Locate the cell with the specified text and output its (X, Y) center coordinate. 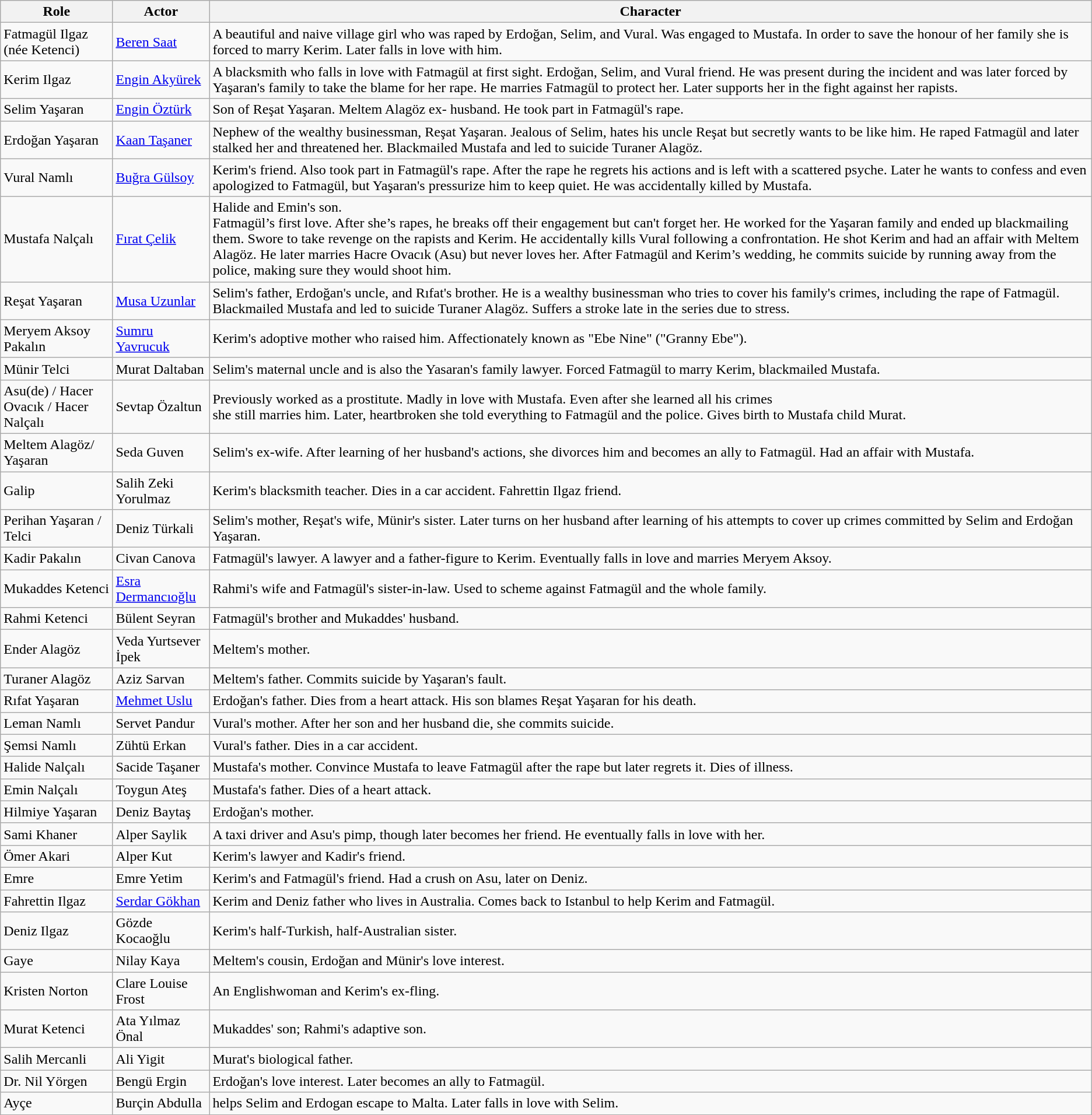
Asu(de) / Hacer Ovacık / Hacer Nalçalı (57, 406)
Deniz Baytaş (161, 812)
Meltem's mother. (650, 648)
Murat Ketenci (57, 1029)
Fahrettin Ilgaz (57, 901)
Ender Alagöz (57, 648)
Perihan Yaşaran / Telci (57, 528)
Role (57, 12)
Selim Yaşaran (57, 110)
Vural's father. Dies in a car accident. (650, 745)
Dr. Nil Yörgen (57, 1081)
A taxi driver and Asu's pimp, though later becomes her friend. He eventually falls in love with her. (650, 834)
Meryem Aksoy Pakalın (57, 338)
Servet Pandur (161, 723)
Aziz Sarvan (161, 679)
Emre (57, 878)
Murat Daltaban (161, 369)
Ayçe (57, 1103)
Mukaddes Ketenci (57, 589)
Selim's ex-wife. After learning of her husband's actions, she divorces him and becomes an ally to Fatmagül. Had an affair with Mustafa. (650, 453)
Meltem's father. Commits suicide by Yaşaran's fault. (650, 679)
Turaner Alagöz (57, 679)
Erdoğan's mother. (650, 812)
Meltem Alagöz/ Yaşaran (57, 453)
Halide Nalçalı (57, 767)
Mustafa's father. Dies of a heart attack. (650, 790)
Seda Guven (161, 453)
Hilmiye Yaşaran (57, 812)
Veda Yurtsever İpek (161, 648)
Mukaddes' son; Rahmi's adaptive son. (650, 1029)
Rahmi Ketenci (57, 619)
Kerim's half-Turkish, half-Australian sister. (650, 931)
Salih Mercanli (57, 1059)
helps Selim and Erdogan escape to Malta. Later falls in love with Selim. (650, 1103)
Musa Uzunlar (161, 301)
An Englishwoman and Kerim's ex-fling. (650, 991)
Character (650, 12)
Fatmagül's brother and Mukaddes' husband. (650, 619)
Rahmi's wife and Fatmagül's sister-in-law. Used to scheme against Fatmagül and the whole family. (650, 589)
Sami Khaner (57, 834)
Leman Namlı (57, 723)
Ali Yigit (161, 1059)
Clare Louise Frost (161, 991)
Münir Telci (57, 369)
Alper Kut (161, 856)
Toygun Ateş (161, 790)
Nilay Kaya (161, 961)
Reşat Yaşaran (57, 301)
Kerim and Deniz father who lives in Australia. Comes back to Istanbul to help Kerim and Fatmagül. (650, 901)
Erdoğan's father. Dies from a heart attack. His son blames Reşat Yaşaran for his death. (650, 701)
Murat's biological father. (650, 1059)
Fırat Çelik (161, 239)
Fatmagül's lawyer. A lawyer and a father-figure to Kerim. Eventually falls in love and marries Meryem Aksoy. (650, 559)
Bengü Ergin (161, 1081)
Kadir Pakalın (57, 559)
Engin Öztürk (161, 110)
Erdoğan Yaşaran (57, 140)
Selim's maternal uncle and is also the Yasaran's family lawyer. Forced Fatmagül to marry Kerim, blackmailed Mustafa. (650, 369)
Kerim Ilgaz (57, 79)
Kristen Norton (57, 991)
Kerim's and Fatmagül's friend. Had a crush on Asu, later on Deniz. (650, 878)
Salih Zeki Yorulmaz (161, 490)
Esra Dermancıoğlu (161, 589)
Gaye (57, 961)
Serdar Gökhan (161, 901)
Ata Yılmaz Önal (161, 1029)
Rıfat Yaşaran (57, 701)
Kerim's lawyer and Kadir's friend. (650, 856)
Buğra Gülsoy (161, 177)
Mustafa's mother. Convince Mustafa to leave Fatmagül after the rape but later regrets it. Dies of illness. (650, 767)
Mustafa Nalçalı (57, 239)
Actor (161, 12)
Vural Namlı (57, 177)
Gözde Kocaoğlu (161, 931)
Sevtap Özaltun (161, 406)
Deniz Ilgaz (57, 931)
Deniz Türkali (161, 528)
Engin Akyürek (161, 79)
Son of Reşat Yaşaran. Meltem Alagöz ex- husband. He took part in Fatmagül's rape. (650, 110)
Galip (57, 490)
Burçin Abdulla (161, 1103)
Şemsi Namlı (57, 745)
Beren Saat (161, 42)
Vural's mother. After her son and her husband die, she commits suicide. (650, 723)
Zühtü Erkan (161, 745)
Erdoğan's love interest. Later becomes an ally to Fatmagül. (650, 1081)
Civan Canova (161, 559)
Emin Nalçalı (57, 790)
Kaan Taşaner (161, 140)
Ömer Akari (57, 856)
Alper Saylik (161, 834)
Kerim's blacksmith teacher. Dies in a car accident. Fahrettin Ilgaz friend. (650, 490)
Sacide Taşaner (161, 767)
Sumru Yavrucuk (161, 338)
Bülent Seyran (161, 619)
Kerim's adoptive mother who raised him. Affectionately known as "Ebe Nine" ("Granny Ebe"). (650, 338)
Mehmet Uslu (161, 701)
Emre Yetim (161, 878)
Meltem's cousin, Erdoğan and Münir's love interest. (650, 961)
Fatmagül Ilgaz (née Ketenci) (57, 42)
